Output the (x, y) coordinate of the center of the cell containing the given text.  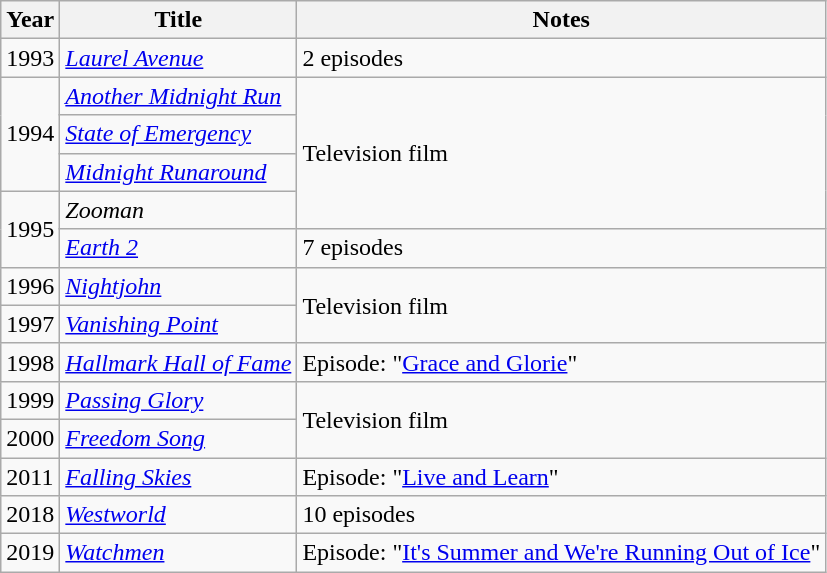
2018 (30, 515)
Midnight Runaround (178, 172)
7 episodes (562, 248)
2 episodes (562, 58)
10 episodes (562, 515)
1996 (30, 286)
Another Midnight Run (178, 96)
Falling Skies (178, 477)
Freedom Song (178, 438)
State of Emergency (178, 134)
Vanishing Point (178, 324)
Laurel Avenue (178, 58)
2000 (30, 438)
1997 (30, 324)
Notes (562, 20)
Episode: "It's Summer and We're Running Out of Ice" (562, 553)
1993 (30, 58)
1994 (30, 134)
Episode: "Grace and Glorie" (562, 362)
1995 (30, 229)
Nightjohn (178, 286)
Episode: "Live and Learn" (562, 477)
1998 (30, 362)
Year (30, 20)
Zooman (178, 210)
Earth 2 (178, 248)
2011 (30, 477)
1999 (30, 400)
2019 (30, 553)
Hallmark Hall of Fame (178, 362)
Watchmen (178, 553)
Passing Glory (178, 400)
Westworld (178, 515)
Title (178, 20)
